Return (x, y) of the center of cell containing provided text 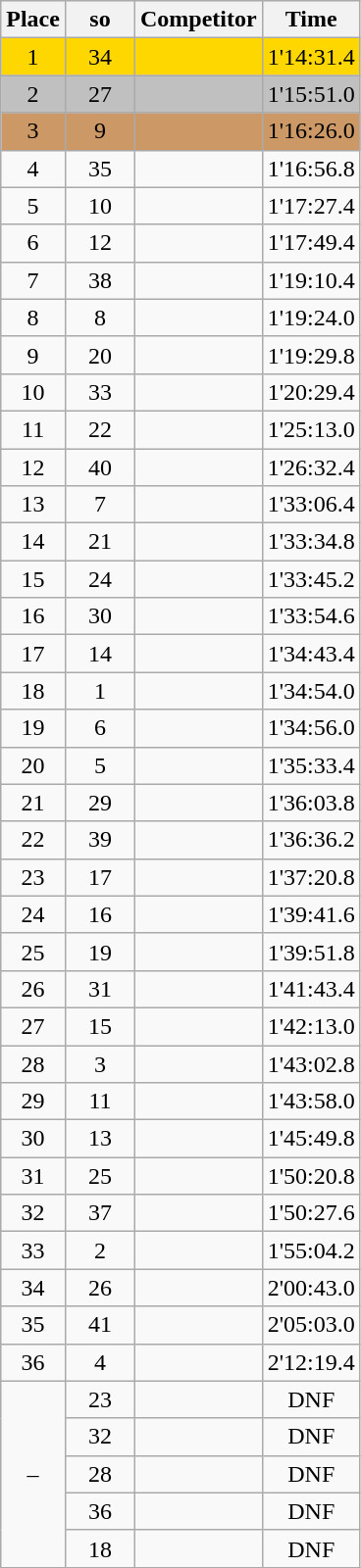
1'41:43.4 (311, 989)
1'35:33.4 (311, 765)
1'19:29.8 (311, 355)
40 (100, 467)
1'43:02.8 (311, 1063)
1'26:32.4 (311, 467)
2'00:43.0 (311, 1288)
1'15:51.0 (311, 94)
1'19:10.4 (311, 280)
1'45:49.8 (311, 1139)
1'34:56.0 (311, 728)
1'50:20.8 (311, 1176)
1'17:49.4 (311, 243)
1'33:06.4 (311, 505)
1'33:45.2 (311, 579)
Competitor (199, 20)
41 (100, 1325)
1'16:56.8 (311, 169)
37 (100, 1213)
1'37:20.8 (311, 877)
2'05:03.0 (311, 1325)
1'39:41.6 (311, 914)
1'34:43.4 (311, 654)
38 (100, 280)
– (33, 1474)
2'12:19.4 (311, 1362)
1'39:51.8 (311, 952)
1'33:54.6 (311, 616)
1'36:03.8 (311, 803)
1'17:27.4 (311, 206)
1'43:58.0 (311, 1102)
1'19:24.0 (311, 318)
1'25:13.0 (311, 429)
1'20:29.4 (311, 392)
1'14:31.4 (311, 57)
1'33:34.8 (311, 542)
1'16:26.0 (311, 131)
Time (311, 20)
so (100, 20)
1'36:36.2 (311, 840)
1'50:27.6 (311, 1213)
1'55:04.2 (311, 1250)
1'34:54.0 (311, 691)
Place (33, 20)
39 (100, 840)
1'42:13.0 (311, 1026)
